Find where the given text appears and provide that cell's center as (X, Y) coordinate. 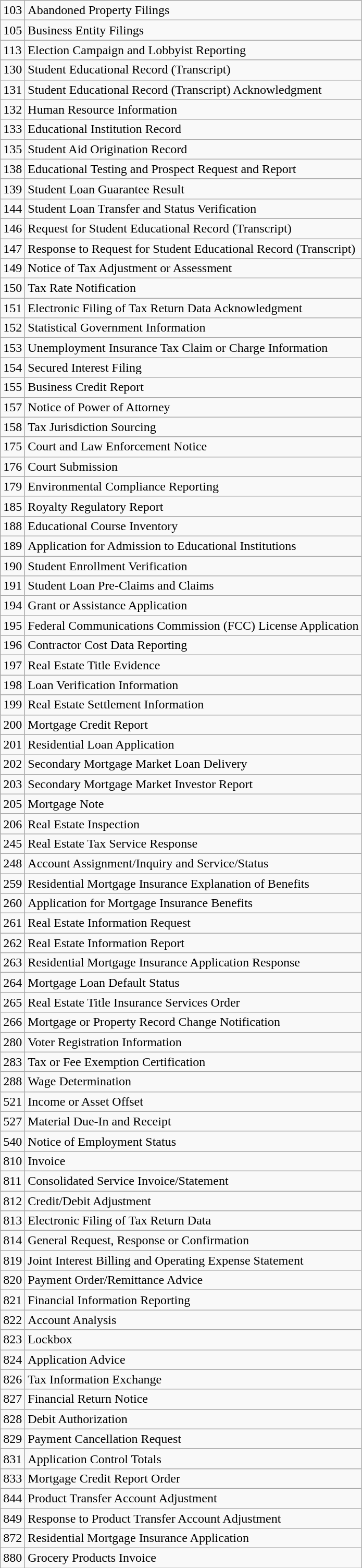
158 (13, 427)
105 (13, 30)
261 (13, 923)
Educational Testing and Prospect Request and Report (193, 169)
Mortgage or Property Record Change Notification (193, 1022)
266 (13, 1022)
198 (13, 685)
206 (13, 824)
Account Analysis (193, 1320)
Educational Institution Record (193, 129)
Consolidated Service Invoice/Statement (193, 1181)
Response to Request for Student Educational Record (Transcript) (193, 249)
Joint Interest Billing and Operating Expense Statement (193, 1260)
133 (13, 129)
Response to Product Transfer Account Adjustment (193, 1518)
820 (13, 1280)
157 (13, 407)
Grant or Assistance Application (193, 606)
Royalty Regulatory Report (193, 506)
Electronic Filing of Tax Return Data (193, 1221)
200 (13, 725)
872 (13, 1538)
132 (13, 109)
138 (13, 169)
176 (13, 467)
Business Credit Report (193, 387)
Application Control Totals (193, 1459)
194 (13, 606)
Educational Course Inventory (193, 526)
288 (13, 1082)
General Request, Response or Confirmation (193, 1241)
Request for Student Educational Record (Transcript) (193, 228)
829 (13, 1439)
131 (13, 90)
Residential Mortgage Insurance Application (193, 1538)
810 (13, 1161)
Voter Registration Information (193, 1042)
Credit/Debit Adjustment (193, 1200)
Mortgage Credit Report (193, 725)
819 (13, 1260)
196 (13, 645)
Tax Jurisdiction Sourcing (193, 427)
Statistical Government Information (193, 328)
812 (13, 1200)
144 (13, 209)
811 (13, 1181)
Student Loan Pre-Claims and Claims (193, 586)
280 (13, 1042)
103 (13, 10)
283 (13, 1062)
262 (13, 943)
146 (13, 228)
844 (13, 1498)
Election Campaign and Lobbyist Reporting (193, 50)
203 (13, 784)
Mortgage Note (193, 804)
827 (13, 1399)
Application Advice (193, 1359)
Secondary Mortgage Market Loan Delivery (193, 764)
175 (13, 447)
202 (13, 764)
205 (13, 804)
Residential Loan Application (193, 744)
Student Educational Record (Transcript) (193, 70)
833 (13, 1478)
195 (13, 626)
Product Transfer Account Adjustment (193, 1498)
151 (13, 308)
Application for Mortgage Insurance Benefits (193, 903)
265 (13, 1002)
Real Estate Tax Service Response (193, 843)
Federal Communications Commission (FCC) License Application (193, 626)
Debit Authorization (193, 1419)
814 (13, 1241)
188 (13, 526)
Secondary Mortgage Market Investor Report (193, 784)
Notice of Power of Attorney (193, 407)
Financial Return Notice (193, 1399)
201 (13, 744)
Residential Mortgage Insurance Application Response (193, 963)
152 (13, 328)
Grocery Products Invoice (193, 1558)
Notice of Employment Status (193, 1141)
Unemployment Insurance Tax Claim or Charge Information (193, 348)
245 (13, 843)
Notice of Tax Adjustment or Assessment (193, 268)
Secured Interest Filing (193, 367)
Payment Order/Remittance Advice (193, 1280)
Tax or Fee Exemption Certification (193, 1062)
Tax Information Exchange (193, 1379)
Wage Determination (193, 1082)
880 (13, 1558)
190 (13, 566)
Lockbox (193, 1340)
189 (13, 546)
185 (13, 506)
824 (13, 1359)
Financial Information Reporting (193, 1300)
Student Enrollment Verification (193, 566)
Human Resource Information (193, 109)
Court and Law Enforcement Notice (193, 447)
153 (13, 348)
Student Loan Transfer and Status Verification (193, 209)
Invoice (193, 1161)
Business Entity Filings (193, 30)
Real Estate Title Insurance Services Order (193, 1002)
147 (13, 249)
259 (13, 884)
248 (13, 863)
Real Estate Settlement Information (193, 705)
197 (13, 665)
Payment Cancellation Request (193, 1439)
Tax Rate Notification (193, 288)
Residential Mortgage Insurance Explanation of Benefits (193, 884)
527 (13, 1121)
Real Estate Title Evidence (193, 665)
179 (13, 486)
Environmental Compliance Reporting (193, 486)
521 (13, 1101)
191 (13, 586)
Account Assignment/Inquiry and Service/Status (193, 863)
Material Due-In and Receipt (193, 1121)
135 (13, 149)
Court Submission (193, 467)
Abandoned Property Filings (193, 10)
Mortgage Loan Default Status (193, 983)
Contractor Cost Data Reporting (193, 645)
Income or Asset Offset (193, 1101)
826 (13, 1379)
Application for Admission to Educational Institutions (193, 546)
Real Estate Information Request (193, 923)
849 (13, 1518)
831 (13, 1459)
Real Estate Information Report (193, 943)
Electronic Filing of Tax Return Data Acknowledgment (193, 308)
130 (13, 70)
Student Loan Guarantee Result (193, 189)
540 (13, 1141)
813 (13, 1221)
263 (13, 963)
Real Estate Inspection (193, 824)
264 (13, 983)
113 (13, 50)
821 (13, 1300)
199 (13, 705)
154 (13, 367)
Student Aid Origination Record (193, 149)
823 (13, 1340)
149 (13, 268)
822 (13, 1320)
Mortgage Credit Report Order (193, 1478)
139 (13, 189)
155 (13, 387)
260 (13, 903)
Student Educational Record (Transcript) Acknowledgment (193, 90)
Loan Verification Information (193, 685)
150 (13, 288)
828 (13, 1419)
